Output the (x, y) coordinate of the center of the cell containing the given text.  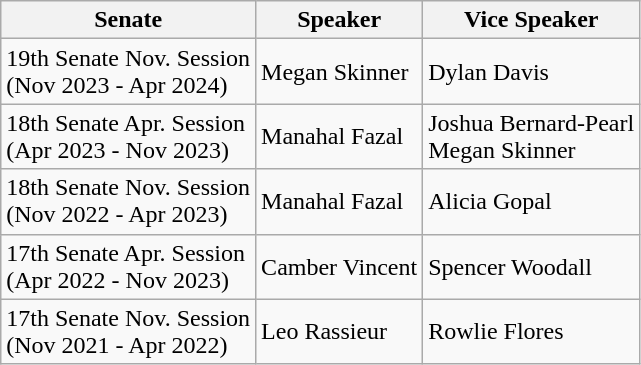
Dylan Davis (532, 72)
Senate (128, 20)
19th Senate Nov. Session(Nov 2023 - Apr 2024) (128, 72)
Vice Speaker (532, 20)
Megan Skinner (340, 72)
Camber Vincent (340, 266)
Spencer Woodall (532, 266)
Rowlie Flores (532, 332)
Speaker (340, 20)
18th Senate Nov. Session(Nov 2022 - Apr 2023) (128, 202)
18th Senate Apr. Session(Apr 2023 - Nov 2023) (128, 136)
17th Senate Nov. Session(Nov 2021 - Apr 2022) (128, 332)
Joshua Bernard-PearlMegan Skinner (532, 136)
Leo Rassieur (340, 332)
17th Senate Apr. Session(Apr 2022 - Nov 2023) (128, 266)
Alicia Gopal (532, 202)
